Output the (x, y) coordinate of the center of the cell containing the given text.  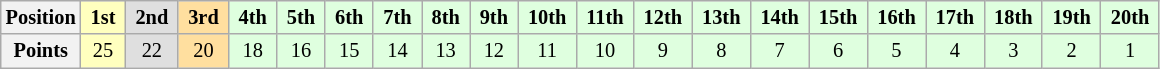
5 (896, 51)
6 (838, 51)
9th (494, 17)
22 (152, 51)
5th (301, 17)
18th (1013, 17)
Position (41, 17)
20th (1130, 17)
14th (779, 17)
15 (349, 51)
13 (446, 51)
14 (397, 51)
4th (253, 17)
1st (104, 17)
25 (104, 51)
8 (721, 51)
2 (1071, 51)
16 (301, 51)
3 (1013, 51)
16th (896, 17)
8th (446, 17)
9 (663, 51)
12th (663, 17)
Points (41, 51)
19th (1071, 17)
3rd (203, 17)
10th (547, 17)
6th (349, 17)
20 (203, 51)
11 (547, 51)
12 (494, 51)
4 (955, 51)
11th (604, 17)
2nd (152, 17)
13th (721, 17)
7 (779, 51)
17th (955, 17)
10 (604, 51)
7th (397, 17)
15th (838, 17)
18 (253, 51)
1 (1130, 51)
